Determine the (x, y) coordinate at the center of the cell enclosing the given text.  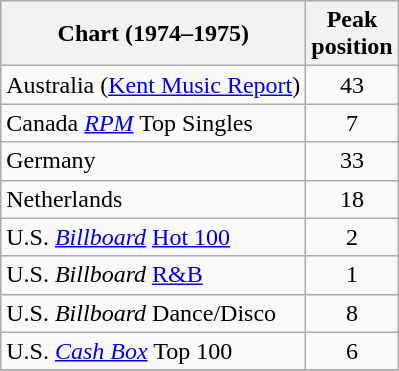
18 (352, 199)
1 (352, 275)
Canada RPM Top Singles (154, 123)
Peakposition (352, 34)
43 (352, 85)
U.S. Billboard Hot 100 (154, 237)
Germany (154, 161)
Chart (1974–1975) (154, 34)
U.S. Billboard R&B (154, 275)
U.S. Cash Box Top 100 (154, 351)
Australia (Kent Music Report) (154, 85)
33 (352, 161)
6 (352, 351)
8 (352, 313)
U.S. Billboard Dance/Disco (154, 313)
2 (352, 237)
Netherlands (154, 199)
7 (352, 123)
